Determine the [x, y] coordinate at the center of the cell enclosing the given text.  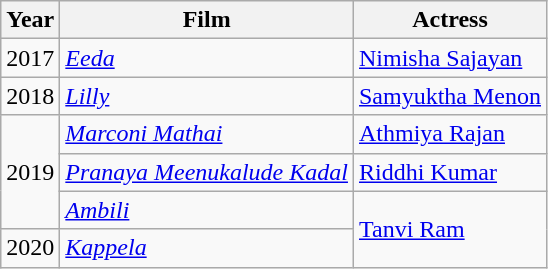
2020 [30, 248]
Nimisha Sajayan [450, 58]
Lilly [207, 96]
Riddhi Kumar [450, 172]
Marconi Mathai [207, 134]
Samyuktha Menon [450, 96]
Athmiya Rajan [450, 134]
Kappela [207, 248]
Ambili [207, 210]
Tanvi Ram [450, 229]
Pranaya Meenukalude Kadal [207, 172]
2019 [30, 172]
Eeda [207, 58]
2018 [30, 96]
Film [207, 20]
Year [30, 20]
2017 [30, 58]
Actress [450, 20]
